Return the [x, y] coordinate for the center point of the cell that contains the specified text.  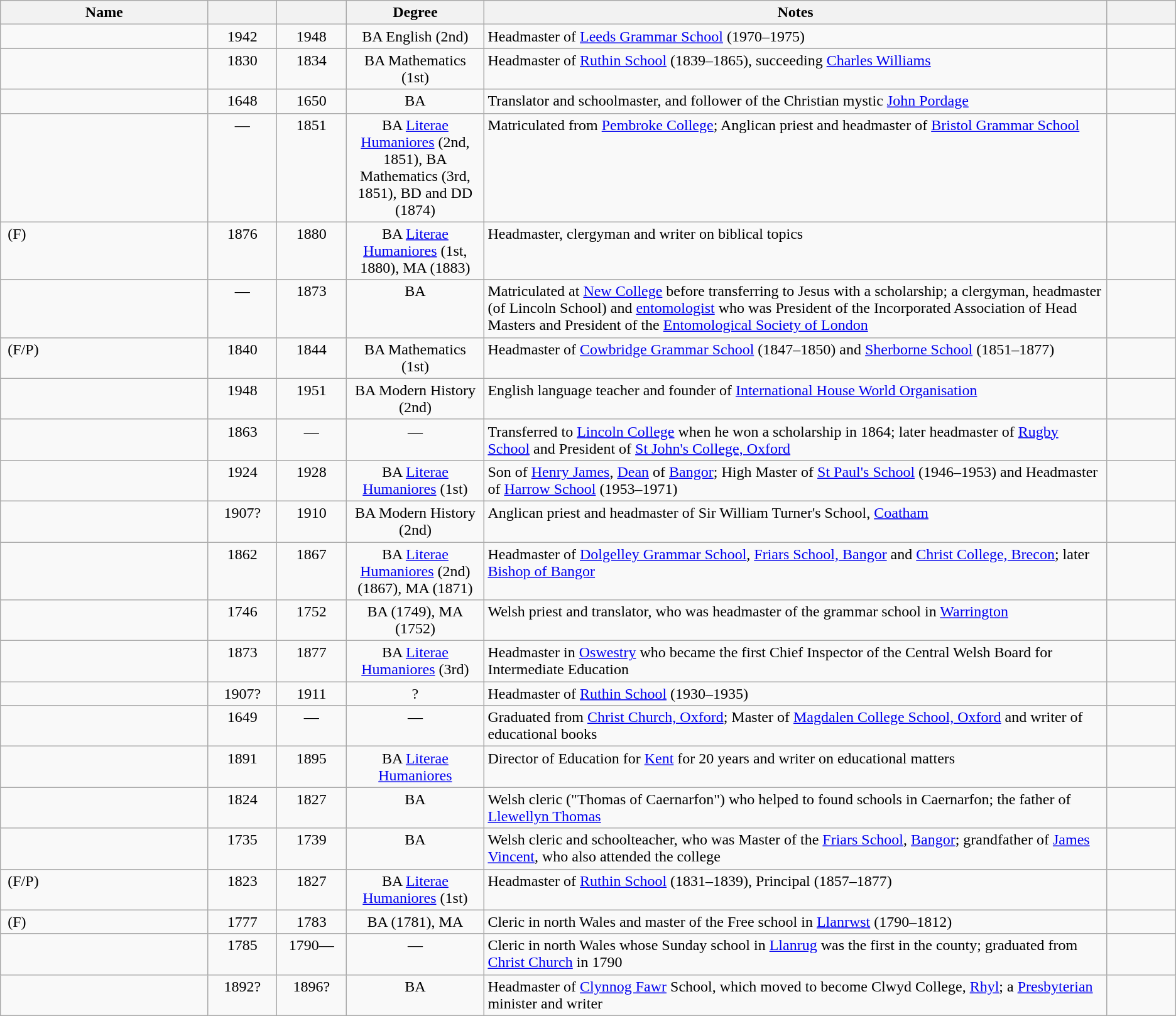
Headmaster, clergyman and writer on biblical topics [795, 251]
Welsh priest and translator, who was headmaster of the grammar school in Warrington [795, 621]
1648 [242, 101]
1928 [312, 480]
Headmaster of Ruthin School (1839–1865), succeeding Charles Williams [795, 69]
Degree [415, 13]
BA (1781), MA [415, 922]
1892? [242, 995]
Transferred to Lincoln College when he won a scholarship in 1864; later headmaster of Rugby School and President of St John's College, Oxford [795, 440]
Cleric in north Wales whose Sunday school in Llanrug was the first in the county; graduated from Christ Church in 1790 [795, 954]
BA Literae Humaniores (2nd) (1867), MA (1871) [415, 571]
Director of Education for Kent for 20 years and writer on educational matters [795, 767]
1739 [312, 848]
BA Literae Humaniores (2nd, 1851), BA Mathematics (3rd, 1851), BD and DD (1874) [415, 167]
1911 [312, 694]
Notes [795, 13]
1863 [242, 440]
1783 [312, 922]
Anglican priest and headmaster of Sir William Turner's School, Coatham [795, 522]
1785 [242, 954]
Headmaster in Oswestry who became the first Chief Inspector of the Central Welsh Board for Intermediate Education [795, 661]
1824 [242, 808]
Cleric in north Wales and master of the Free school in Llanrwst (1790–1812) [795, 922]
BA Literae Humaniores [415, 767]
English language teacher and founder of International House World Organisation [795, 398]
1790— [312, 954]
1876 [242, 251]
1896? [312, 995]
1895 [312, 767]
BA Literae Humaniores (1st, 1880), MA (1883) [415, 251]
Name [104, 13]
1746 [242, 621]
1844 [312, 358]
1942 [242, 36]
Son of Henry James, Dean of Bangor; High Master of St Paul's School (1946–1953) and Headmaster of Harrow School (1953–1971) [795, 480]
1867 [312, 571]
BA Literae Humaniores (3rd) [415, 661]
Headmaster of Clynnog Fawr School, which moved to become Clwyd College, Rhyl; a Presbyterian minister and writer [795, 995]
1862 [242, 571]
Headmaster of Ruthin School (1930–1935) [795, 694]
1777 [242, 922]
Welsh cleric and schoolteacher, who was Master of the Friars School, Bangor; grandfather of James Vincent, who also attended the college [795, 848]
1649 [242, 726]
1650 [312, 101]
BA (1749), MA (1752) [415, 621]
1910 [312, 522]
1880 [312, 251]
1891 [242, 767]
1951 [312, 398]
1834 [312, 69]
1877 [312, 661]
1840 [242, 358]
Matriculated from Pembroke College; Anglican priest and headmaster of Bristol Grammar School [795, 167]
BA English (2nd) [415, 36]
1823 [242, 890]
Headmaster of Cowbridge Grammar School (1847–1850) and Sherborne School (1851–1877) [795, 358]
Headmaster of Ruthin School (1831–1839), Principal (1857–1877) [795, 890]
Welsh cleric ("Thomas of Caernarfon") who helped to found schools in Caernarfon; the father of Llewellyn Thomas [795, 808]
Headmaster of Leeds Grammar School (1970–1975) [795, 36]
Translator and schoolmaster, and follower of the Christian mystic John Pordage [795, 101]
Graduated from Christ Church, Oxford; Master of Magdalen College School, Oxford and writer of educational books [795, 726]
1752 [312, 621]
Headmaster of Dolgelley Grammar School, Friars School, Bangor and Christ College, Brecon; later Bishop of Bangor [795, 571]
1830 [242, 69]
1735 [242, 848]
? [415, 694]
1851 [312, 167]
1924 [242, 480]
